Scan for the cell matching the given text and deliver its (X, Y) coordinate at center. 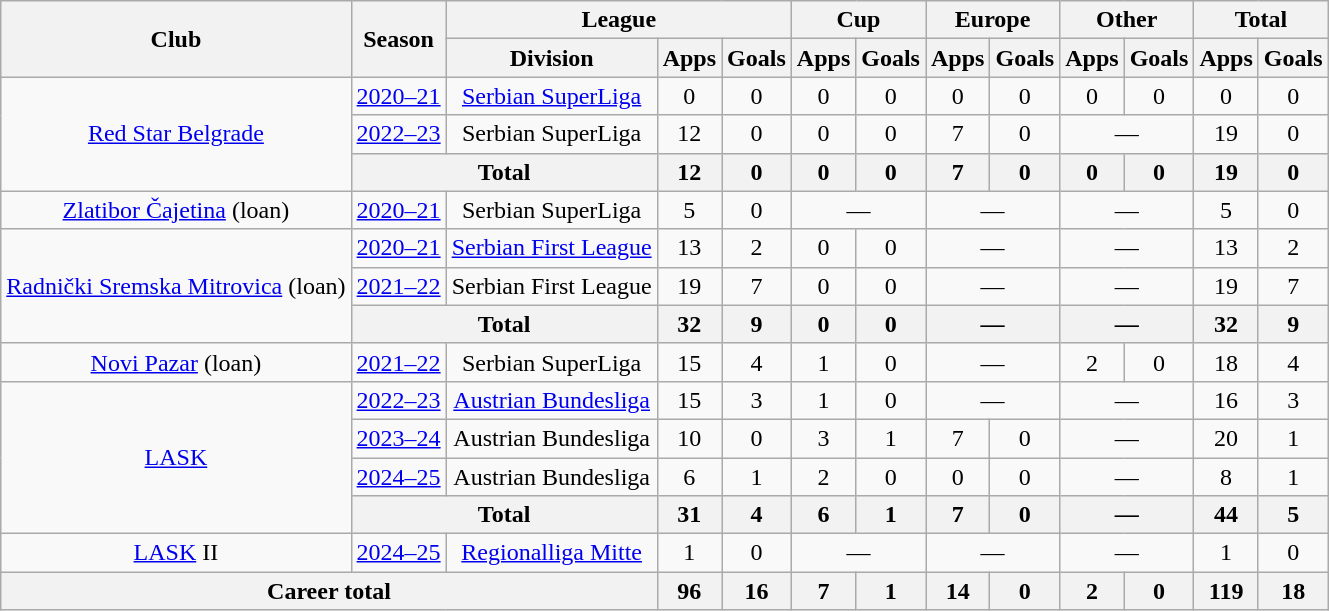
Other (1127, 20)
League (618, 20)
96 (689, 591)
Division (552, 58)
Career total (329, 591)
Season (398, 39)
Red Star Belgrade (176, 134)
Regionalliga Mitte (552, 553)
LASK (176, 457)
31 (689, 515)
14 (958, 591)
Novi Pazar (loan) (176, 362)
119 (1226, 591)
2023–24 (398, 438)
20 (1226, 438)
Cup (858, 20)
Europe (993, 20)
8 (1226, 477)
Club (176, 39)
44 (1226, 515)
Zlatibor Čajetina (loan) (176, 210)
10 (689, 438)
Radnički Sremska Mitrovica (loan) (176, 286)
LASK II (176, 553)
